For the text-containing cell, return its midpoint in [X, Y] coordinate format. 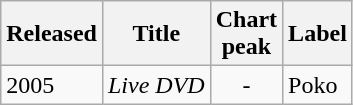
Released [52, 34]
- [246, 85]
Chart peak [246, 34]
Poko [318, 85]
Label [318, 34]
2005 [52, 85]
Live DVD [156, 85]
Title [156, 34]
